For the text-containing cell, return its midpoint in (x, y) coordinate format. 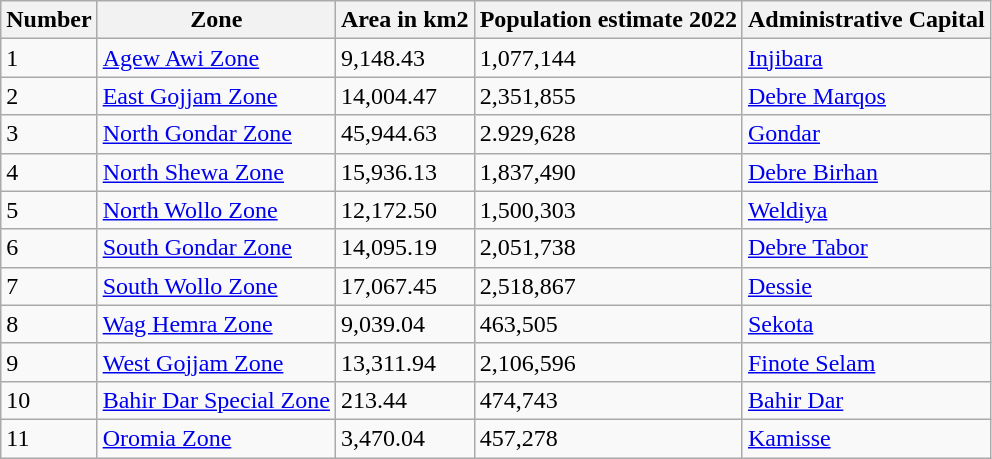
North Wollo Zone (216, 210)
2,518,867 (608, 286)
Debre Marqos (866, 96)
14,095.19 (404, 248)
Weldiya (866, 210)
13,311.94 (404, 362)
474,743 (608, 400)
12,172.50 (404, 210)
1,500,303 (608, 210)
9,148.43 (404, 58)
North Shewa Zone (216, 172)
Area in km2 (404, 20)
Agew Awi Zone (216, 58)
Oromia Zone (216, 438)
2,351,855 (608, 96)
10 (49, 400)
Debre Birhan (866, 172)
Bahir Dar Special Zone (216, 400)
West Gojjam Zone (216, 362)
Zone (216, 20)
1 (49, 58)
463,505 (608, 324)
8 (49, 324)
7 (49, 286)
South Wollo Zone (216, 286)
East Gojjam Zone (216, 96)
Finote Selam (866, 362)
457,278 (608, 438)
1,077,144 (608, 58)
4 (49, 172)
3,470.04 (404, 438)
Injibara (866, 58)
45,944.63 (404, 134)
213.44 (404, 400)
2 (49, 96)
South Gondar Zone (216, 248)
11 (49, 438)
Administrative Capital (866, 20)
Number (49, 20)
Debre Tabor (866, 248)
15,936.13 (404, 172)
9,039.04 (404, 324)
Population estimate 2022 (608, 20)
Kamisse (866, 438)
Dessie (866, 286)
17,067.45 (404, 286)
Wag Hemra Zone (216, 324)
14,004.47 (404, 96)
Sekota (866, 324)
6 (49, 248)
2,051,738 (608, 248)
2.929,628 (608, 134)
Bahir Dar (866, 400)
North Gondar Zone (216, 134)
5 (49, 210)
9 (49, 362)
2,106,596 (608, 362)
3 (49, 134)
1,837,490 (608, 172)
Gondar (866, 134)
